For the text-containing cell, return its midpoint in (x, y) coordinate format. 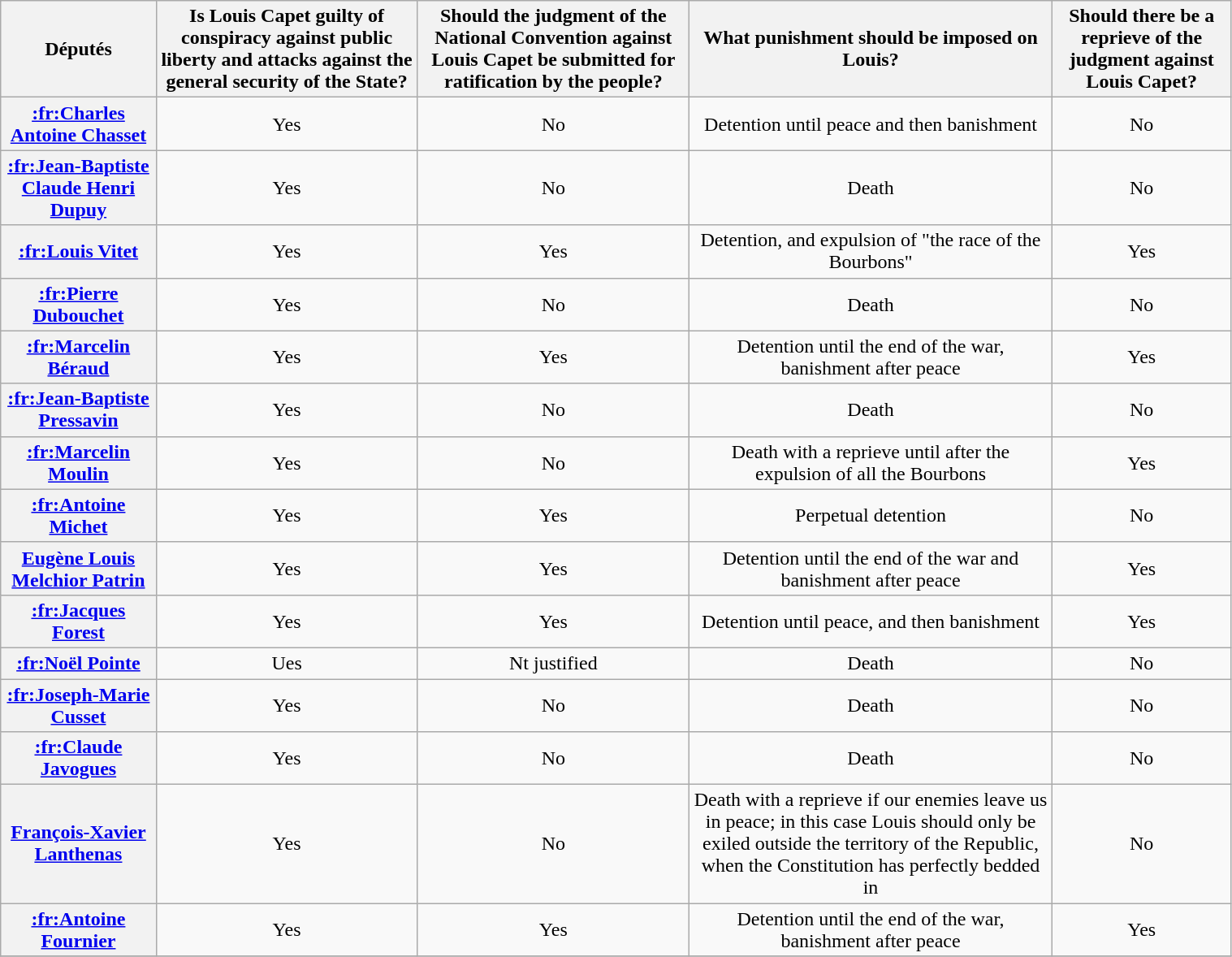
:fr:Pierre Dubouchet (78, 304)
Ues (287, 663)
Députés (78, 49)
:fr:Jean-Baptiste Pressavin (78, 409)
Perpetual detention (871, 515)
Detention until the end of the war and banishment after peace (871, 569)
Is Louis Capet guilty of conspiracy against public liberty and attacks against the general security of the State? (287, 49)
:fr:Jacques Forest (78, 621)
Detention until peace, and then banishment (871, 621)
Should there be a reprieve of the judgment against Louis Capet? (1142, 49)
:fr:Joseph-Marie Cusset (78, 705)
:fr:Claude Javogues (78, 759)
:fr:Charles Antoine Chasset (78, 123)
What punishment should be imposed on Louis? (871, 49)
:fr:Louis Vitet (78, 252)
Nt justified (554, 663)
Detention, and expulsion of "the race of the Bourbons" (871, 252)
:fr:Antoine Fournier (78, 929)
François-Xavier Lanthenas (78, 844)
Eugène Louis Melchior Patrin (78, 569)
Detention until peace and then banishment (871, 123)
:fr:Noël Pointe (78, 663)
:fr:Marcelin Moulin (78, 463)
:fr:Antoine Michet (78, 515)
:fr:Jean-Baptiste Claude Henri Dupuy (78, 188)
Should the judgment of the National Convention against Louis Capet be submitted for ratification by the people? (554, 49)
Death with a reprieve until after the expulsion of all the Bourbons (871, 463)
:fr:Marcelin Béraud (78, 357)
